Provide the [X, Y] coordinate of the cell's center where the given text is located.  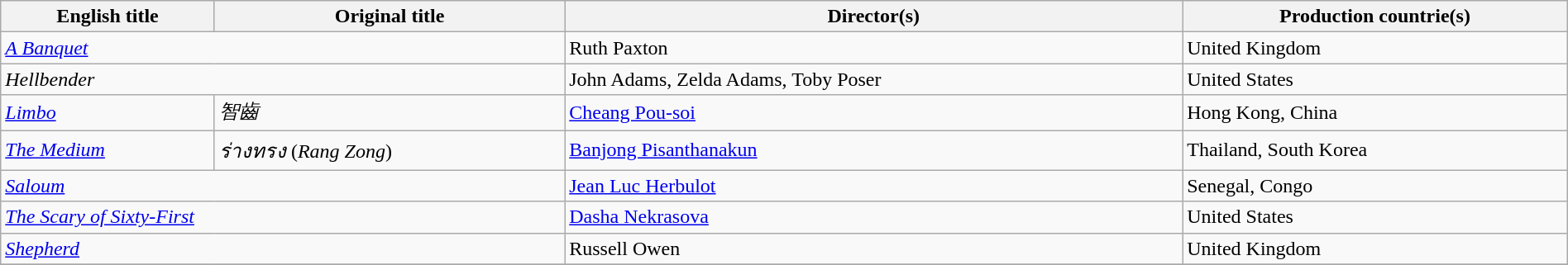
Production countrie(s) [1375, 17]
Cheang Pou-soi [873, 112]
Thailand, South Korea [1375, 150]
Banjong Pisanthanakun [873, 150]
ร่างทรง (Rang Zong) [389, 150]
Shepherd [283, 248]
The Medium [108, 150]
智齒 [389, 112]
A Banquet [283, 48]
Dasha Nekrasova [873, 217]
Director(s) [873, 17]
Jean Luc Herbulot [873, 186]
Russell Owen [873, 248]
Original title [389, 17]
The Scary of Sixty-First [283, 217]
English title [108, 17]
Hong Kong, China [1375, 112]
Limbo [108, 112]
Saloum [283, 186]
John Adams, Zelda Adams, Toby Poser [873, 79]
Hellbender [283, 79]
Ruth Paxton [873, 48]
Senegal, Congo [1375, 186]
